Provide the (X, Y) coordinate of the cell's center where the given text is located.  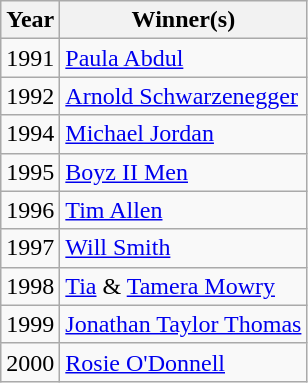
Year (30, 20)
Tim Allen (184, 210)
1994 (30, 134)
Winner(s) (184, 20)
Arnold Schwarzenegger (184, 96)
1999 (30, 324)
Rosie O'Donnell (184, 362)
1997 (30, 248)
Paula Abdul (184, 58)
Tia & Tamera Mowry (184, 286)
1992 (30, 96)
2000 (30, 362)
Boyz II Men (184, 172)
1991 (30, 58)
Jonathan Taylor Thomas (184, 324)
Will Smith (184, 248)
1996 (30, 210)
1995 (30, 172)
Michael Jordan (184, 134)
1998 (30, 286)
